Extract the [X, Y] coordinate from the center of the cell holding the provided text.  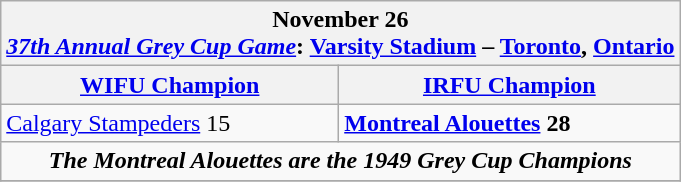
November 2637th Annual Grey Cup Game: Varsity Stadium – Toronto, Ontario [340, 34]
Calgary Stampeders 15 [170, 123]
The Montreal Alouettes are the 1949 Grey Cup Champions [340, 161]
IRFU Champion [510, 85]
WIFU Champion [170, 85]
Montreal Alouettes 28 [510, 123]
